Determine the [x, y] coordinate at the center of the cell enclosing the given text.  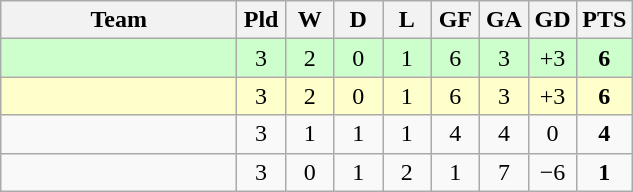
−6 [552, 172]
PTS [604, 20]
7 [504, 172]
D [358, 20]
Pld [262, 20]
GA [504, 20]
GD [552, 20]
L [406, 20]
GF [456, 20]
W [310, 20]
Team [119, 20]
